Identify which cell holds the provided text, then report its [x, y] central coordinate. 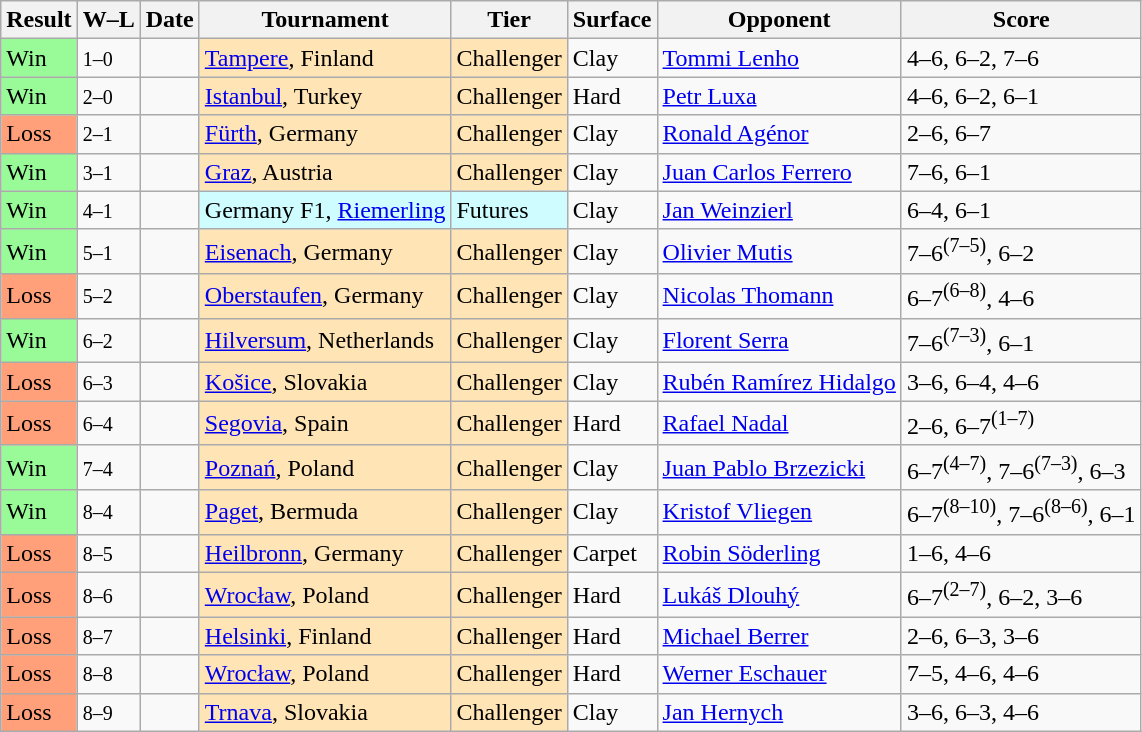
Segovia, Spain [325, 424]
6–7(4–7), 7–6(7–3), 6–3 [1021, 468]
3–6, 6–3, 4–6 [1021, 712]
Werner Eschauer [779, 674]
Tampere, Finland [325, 58]
Olivier Mutis [779, 252]
Score [1021, 20]
Florent Serra [779, 340]
Rafael Nadal [779, 424]
7–6, 6–1 [1021, 172]
6–7(2–7), 6–2, 3–6 [1021, 596]
3–1 [108, 172]
6–4 [108, 424]
8–4 [108, 512]
2–6, 6–7 [1021, 134]
8–5 [108, 554]
Trnava, Slovakia [325, 712]
Tommi Lenho [779, 58]
Opponent [779, 20]
Result [39, 20]
Juan Carlos Ferrero [779, 172]
Oberstaufen, Germany [325, 296]
Date [170, 20]
Juan Pablo Brzezicki [779, 468]
4–6, 6–2, 7–6 [1021, 58]
7–6(7–5), 6–2 [1021, 252]
2–6, 6–3, 3–6 [1021, 636]
8–9 [108, 712]
6–2 [108, 340]
Istanbul, Turkey [325, 96]
Helsinki, Finland [325, 636]
5–1 [108, 252]
Paget, Bermuda [325, 512]
7–6(7–3), 6–1 [1021, 340]
W–L [108, 20]
Tier [509, 20]
Kristof Vliegen [779, 512]
8–7 [108, 636]
4–1 [108, 210]
Michael Berrer [779, 636]
7–5, 4–6, 4–6 [1021, 674]
6–7(8–10), 7–6(8–6), 6–1 [1021, 512]
Lukáš Dlouhý [779, 596]
4–6, 6–2, 6–1 [1021, 96]
6–3 [108, 382]
2–1 [108, 134]
Hilversum, Netherlands [325, 340]
Jan Weinzierl [779, 210]
Tournament [325, 20]
Eisenach, Germany [325, 252]
Jan Hernych [779, 712]
8–6 [108, 596]
Petr Luxa [779, 96]
Ronald Agénor [779, 134]
1–0 [108, 58]
Nicolas Thomann [779, 296]
Futures [509, 210]
Carpet [612, 554]
Graz, Austria [325, 172]
Rubén Ramírez Hidalgo [779, 382]
Poznań, Poland [325, 468]
1–6, 4–6 [1021, 554]
2–6, 6–7(1–7) [1021, 424]
Fürth, Germany [325, 134]
Košice, Slovakia [325, 382]
2–0 [108, 96]
6–4, 6–1 [1021, 210]
7–4 [108, 468]
Germany F1, Riemerling [325, 210]
3–6, 6–4, 4–6 [1021, 382]
5–2 [108, 296]
6–7(6–8), 4–6 [1021, 296]
Robin Söderling [779, 554]
Heilbronn, Germany [325, 554]
8–8 [108, 674]
Surface [612, 20]
